Identify which cell holds the provided text, then report its (x, y) central coordinate. 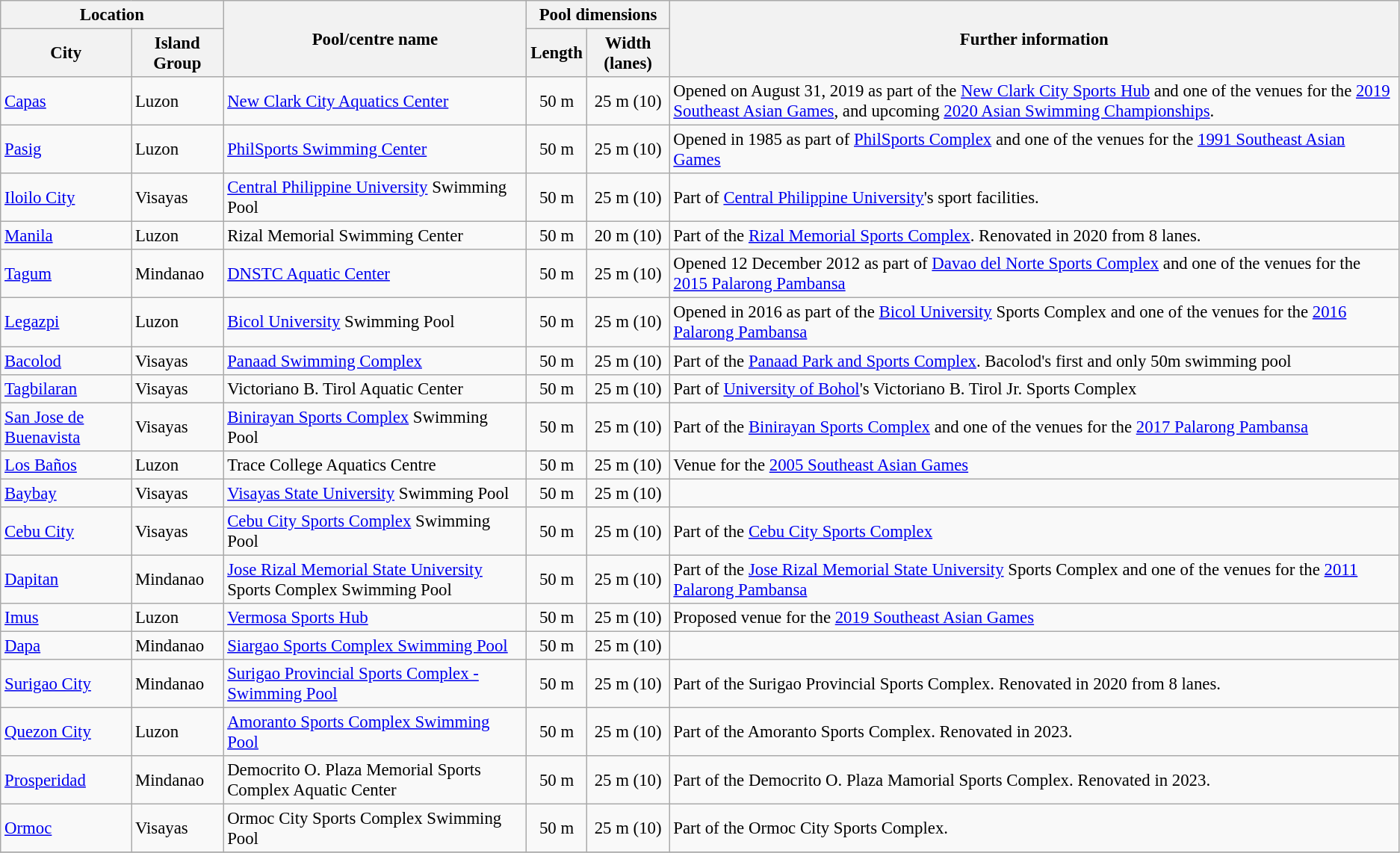
Surigao City (66, 684)
Iloilo City (66, 197)
Part of the Jose Rizal Memorial State University Sports Complex and one of the venues for the 2011 Palarong Pambansa (1034, 580)
Prosperidad (66, 780)
Cebu City (66, 532)
Pool/centre name (375, 39)
Further information (1034, 39)
Part of the Surigao Provincial Sports Complex. Renovated in 2020 from 8 lanes. (1034, 684)
Proposed venue for the 2019 Southeast Asian Games (1034, 618)
Opened 12 December 2012 as part of Davao del Norte Sports Complex and one of the venues for the 2015 Palarong Pambansa (1034, 273)
DNSTC Aquatic Center (375, 273)
Los Baños (66, 465)
Visayas State University Swimming Pool (375, 493)
Binirayan Sports Complex Swimming Pool (375, 427)
Part of the Binirayan Sports Complex and one of the venues for the 2017 Palarong Pambansa (1034, 427)
Bicol University Swimming Pool (375, 323)
Pasig (66, 149)
Part of the Panaad Park and Sports Complex. Bacolod's first and only 50m swimming pool (1034, 361)
Location (112, 15)
Siargao Sports Complex Swimming Pool (375, 645)
Pool dimensions (598, 15)
Width (lanes) (628, 54)
Dapitan (66, 580)
Opened in 1985 as part of PhilSports Complex and one of the venues for the 1991 Southeast Asian Games (1034, 149)
Length (557, 54)
Panaad Swimming Complex (375, 361)
Imus (66, 618)
Venue for the 2005 Southeast Asian Games (1034, 465)
Baybay (66, 493)
Part of Central Philippine University's sport facilities. (1034, 197)
Manila (66, 236)
PhilSports Swimming Center (375, 149)
Amoranto Sports Complex Swimming Pool (375, 732)
Island Group (178, 54)
Tagum (66, 273)
Jose Rizal Memorial State University Sports Complex Swimming Pool (375, 580)
Ormoc City Sports Complex Swimming Pool (375, 829)
New Clark City Aquatics Center (375, 102)
Victoriano B. Tirol Aquatic Center (375, 388)
Part of the Amoranto Sports Complex. Renovated in 2023. (1034, 732)
20 m (10) (628, 236)
Surigao Provincial Sports Complex - Swimming Pool (375, 684)
Legazpi (66, 323)
Bacolod (66, 361)
Central Philippine University Swimming Pool (375, 197)
Trace College Aquatics Centre (375, 465)
Dapa (66, 645)
Rizal Memorial Swimming Center (375, 236)
Cebu City Sports Complex Swimming Pool (375, 532)
City (66, 54)
Part of the Cebu City Sports Complex (1034, 532)
Opened in 2016 as part of the Bicol University Sports Complex and one of the venues for the 2016 Palarong Pambansa (1034, 323)
Part of the Democrito O. Plaza Mamorial Sports Complex. Renovated in 2023. (1034, 780)
Part of the Ormoc City Sports Complex. (1034, 829)
Vermosa Sports Hub (375, 618)
Ormoc (66, 829)
Part of the Rizal Memorial Sports Complex. Renovated in 2020 from 8 lanes. (1034, 236)
Democrito O. Plaza Memorial Sports Complex Aquatic Center (375, 780)
Capas (66, 102)
Quezon City (66, 732)
San Jose de Buenavista (66, 427)
Part of University of Bohol's Victoriano B. Tirol Jr. Sports Complex (1034, 388)
Tagbilaran (66, 388)
